Return the (X, Y) coordinate for the center point of the cell that contains the specified text.  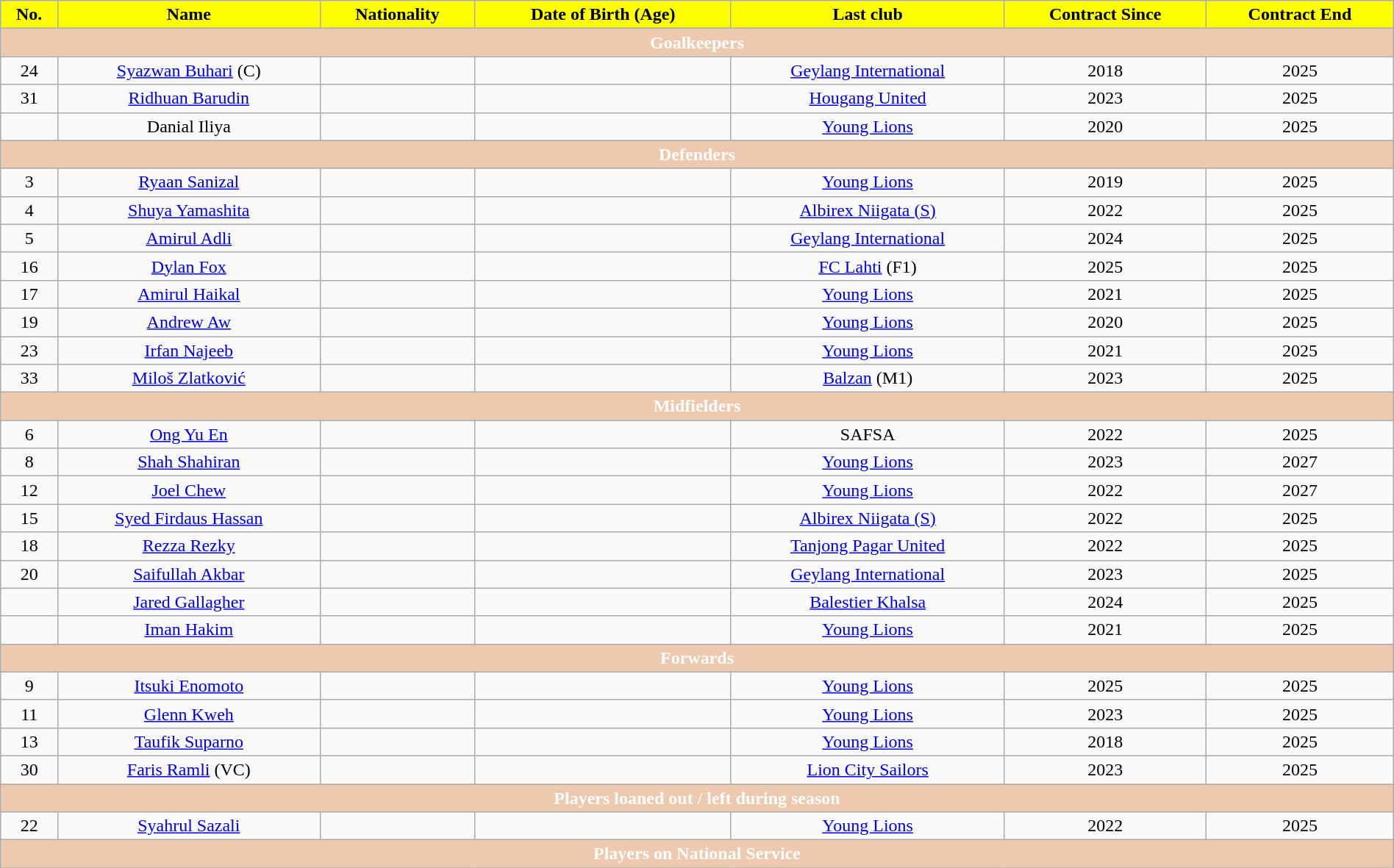
33 (29, 379)
Lion City Sailors (868, 770)
2019 (1106, 182)
Shuya Yamashita (189, 210)
Iman Hakim (189, 630)
FC Lahti (F1) (868, 266)
Tanjong Pagar United (868, 546)
Syazwan Buhari (C) (189, 71)
Andrew Aw (189, 322)
Date of Birth (Age) (603, 15)
Balzan (M1) (868, 379)
Jared Gallagher (189, 602)
30 (29, 770)
No. (29, 15)
13 (29, 742)
Hougang United (868, 98)
Saifullah Akbar (189, 574)
Forwards (697, 658)
Ridhuan Barudin (189, 98)
8 (29, 462)
Defenders (697, 154)
Miloš Zlatković (189, 379)
24 (29, 71)
Amirul Adli (189, 238)
3 (29, 182)
Last club (868, 15)
4 (29, 210)
Nationality (397, 15)
20 (29, 574)
Irfan Najeeb (189, 351)
Danial Iliya (189, 126)
Syed Firdaus Hassan (189, 518)
Itsuki Enomoto (189, 686)
Contract End (1300, 15)
16 (29, 266)
Ryaan Sanizal (189, 182)
Amirul Haikal (189, 294)
19 (29, 322)
31 (29, 98)
Glenn Kweh (189, 714)
Shah Shahiran (189, 462)
Syahrul Sazali (189, 826)
Players loaned out / left during season (697, 797)
12 (29, 490)
Ong Yu En (189, 434)
Players on National Service (697, 854)
Goalkeepers (697, 43)
SAFSA (868, 434)
Faris Ramli (VC) (189, 770)
Name (189, 15)
Rezza Rezky (189, 546)
17 (29, 294)
6 (29, 434)
22 (29, 826)
9 (29, 686)
Midfielders (697, 406)
Taufik Suparno (189, 742)
Balestier Khalsa (868, 602)
11 (29, 714)
Dylan Fox (189, 266)
15 (29, 518)
18 (29, 546)
5 (29, 238)
Contract Since (1106, 15)
23 (29, 351)
Joel Chew (189, 490)
